Capture the cell that displays the provided text and extract its [x, y] central coordinate. 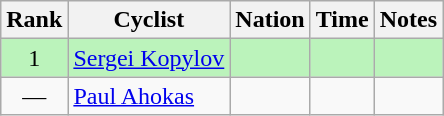
Cyclist [149, 20]
Rank [34, 20]
Notes [408, 20]
Nation [270, 20]
— [34, 96]
1 [34, 58]
Time [342, 20]
Paul Ahokas [149, 96]
Sergei Kopylov [149, 58]
